Extract the [X, Y] coordinate from the center of the cell holding the provided text.  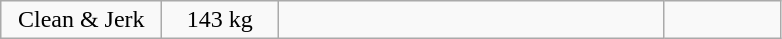
143 kg [220, 20]
Clean & Jerk [82, 20]
